Capture the cell that displays the provided text and extract its [X, Y] central coordinate. 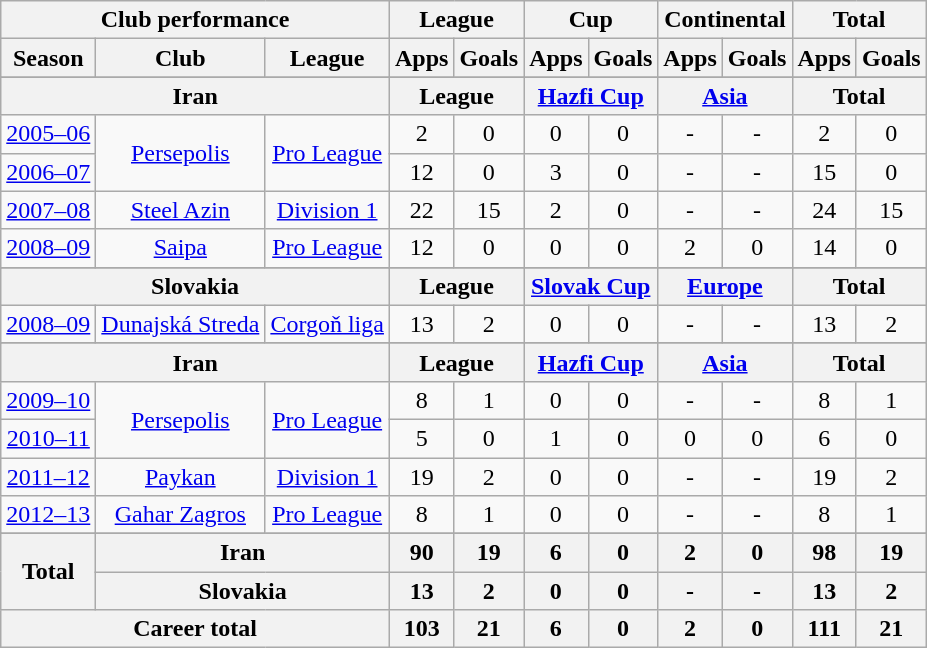
111 [824, 629]
Season [48, 58]
Gahar Zagros [180, 515]
2009–10 [48, 400]
103 [421, 629]
Europe [725, 286]
2006–07 [48, 172]
Club performance [196, 20]
Corgoň liga [328, 324]
22 [421, 210]
2011–12 [48, 477]
24 [824, 210]
98 [824, 553]
2012–13 [48, 515]
Saipa [180, 248]
2010–11 [48, 438]
Club [180, 58]
2007–08 [48, 210]
Slovak Cup [591, 286]
Paykan [180, 477]
3 [556, 172]
90 [421, 553]
Cup [591, 20]
2005–06 [48, 134]
Steel Azin [180, 210]
Continental [725, 20]
Career total [196, 629]
5 [421, 438]
Dunajská Streda [180, 324]
14 [824, 248]
